Return the (x, y) coordinate for the center point of the cell that contains the specified text.  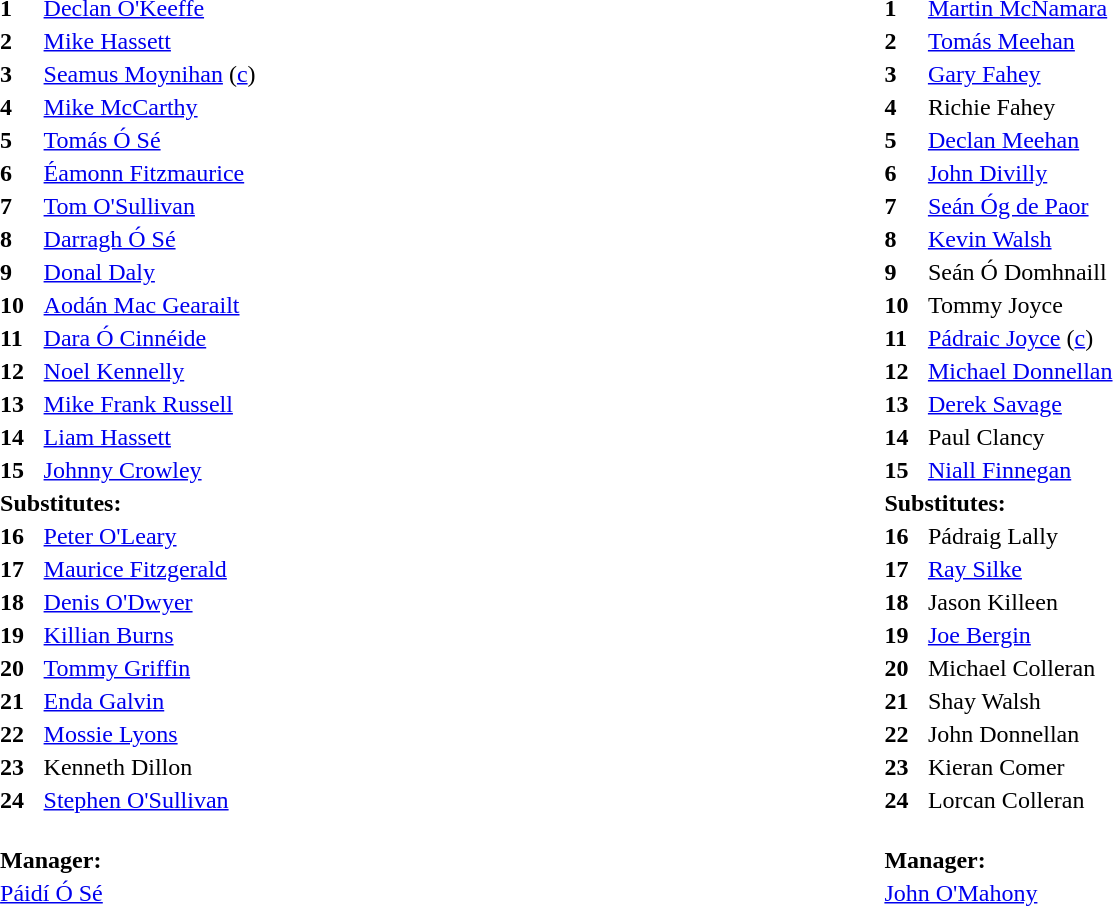
Enda Galvin (150, 702)
Maurice Fitzgerald (150, 570)
John Divilly (1020, 174)
Paul Clancy (1020, 438)
Kevin Walsh (1020, 240)
Tom O'Sullivan (150, 206)
Pádraig Lally (1020, 536)
Stephen O'Sullivan (150, 800)
Darragh Ó Sé (150, 240)
Jason Killeen (1020, 602)
Liam Hassett (150, 438)
Tomás Ó Sé (150, 140)
Mike Frank Russell (150, 404)
Éamonn Fitzmaurice (150, 174)
Seamus Moynihan (c) (150, 74)
Gary Fahey (1020, 74)
Johnny Crowley (150, 470)
Seán Óg de Paor (1020, 206)
Michael Colleran (1020, 668)
Tomás Meehan (1020, 42)
Lorcan Colleran (1020, 800)
Michael Donnellan (1020, 372)
Mossie Lyons (150, 734)
Noel Kennelly (150, 372)
Mike McCarthy (150, 108)
Manager: (130, 847)
Donal Daly (150, 272)
Tommy Griffin (150, 668)
Killian Burns (150, 636)
Derek Savage (1020, 404)
Pádraic Joyce (c) (1020, 338)
John Donnellan (1020, 734)
Ray Silke (1020, 570)
Kenneth Dillon (150, 768)
Peter O'Leary (150, 536)
Denis O'Dwyer (150, 602)
Shay Walsh (1020, 702)
Mike Hassett (150, 42)
Richie Fahey (1020, 108)
Substitutes: (130, 504)
Dara Ó Cinnéide (150, 338)
Niall Finnegan (1020, 470)
Kieran Comer (1020, 768)
Declan Meehan (1020, 140)
Aodán Mac Gearailt (150, 306)
Seán Ó Domhnaill (1020, 272)
Tommy Joyce (1020, 306)
Joe Bergin (1020, 636)
